Return (x, y) of the center of cell containing provided text 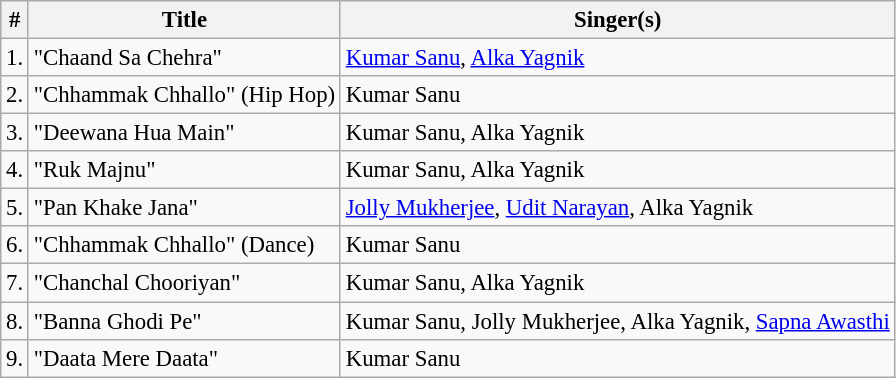
5. (15, 208)
"Chanchal Chooriyan" (184, 283)
4. (15, 170)
2. (15, 95)
9. (15, 358)
"Chhammak Chhallo" (Dance) (184, 245)
7. (15, 283)
"Chhammak Chhallo" (Hip Hop) (184, 95)
Title (184, 20)
1. (15, 58)
"Daata Mere Daata" (184, 358)
Kumar Sanu, Jolly Mukherjee, Alka Yagnik, Sapna Awasthi (618, 321)
"Deewana Hua Main" (184, 133)
"Pan Khake Jana" (184, 208)
8. (15, 321)
# (15, 20)
"Chaand Sa Chehra" (184, 58)
Singer(s) (618, 20)
Jolly Mukherjee, Udit Narayan, Alka Yagnik (618, 208)
"Ruk Majnu" (184, 170)
6. (15, 245)
3. (15, 133)
"Banna Ghodi Pe" (184, 321)
